From the cell containing the given text, extract its center point as (x, y) coordinate. 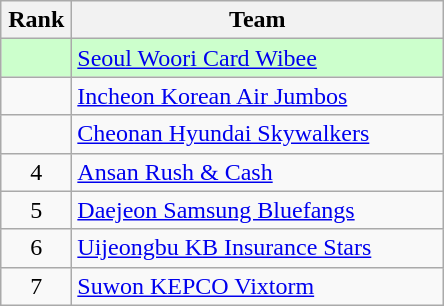
Incheon Korean Air Jumbos (258, 96)
Team (258, 20)
Cheonan Hyundai Skywalkers (258, 134)
7 (36, 286)
Uijeongbu KB Insurance Stars (258, 248)
6 (36, 248)
Daejeon Samsung Bluefangs (258, 210)
Seoul Woori Card Wibee (258, 58)
4 (36, 172)
Rank (36, 20)
Ansan Rush & Cash (258, 172)
Suwon KEPCO Vixtorm (258, 286)
5 (36, 210)
